Identify which cell holds the provided text, then report its (x, y) central coordinate. 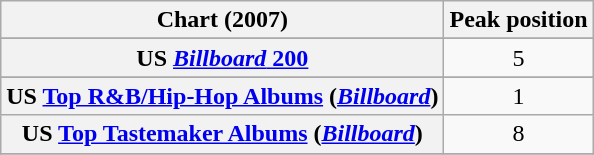
5 (518, 58)
Peak position (518, 20)
1 (518, 96)
8 (518, 134)
US Top Tastemaker Albums (Billboard) (222, 134)
US Top R&B/Hip-Hop Albums (Billboard) (222, 96)
Chart (2007) (222, 20)
US Billboard 200 (222, 58)
